Extract the (X, Y) coordinate from the center of the cell holding the provided text.  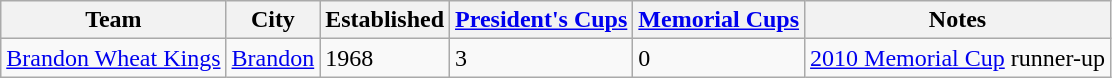
3 (542, 58)
Established (385, 20)
Team (114, 20)
President's Cups (542, 20)
2010 Memorial Cup runner-up (958, 58)
City (273, 20)
Notes (958, 20)
Memorial Cups (719, 20)
Brandon Wheat Kings (114, 58)
1968 (385, 58)
Brandon (273, 58)
0 (719, 58)
